Scan for the cell matching the given text and deliver its [X, Y] coordinate at center. 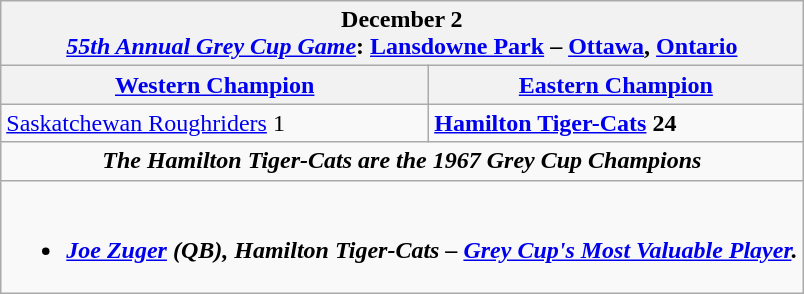
Eastern Champion [616, 85]
Saskatchewan Roughriders 1 [215, 123]
Western Champion [215, 85]
Hamilton Tiger-Cats 24 [616, 123]
Joe Zuger (QB), Hamilton Tiger-Cats – Grey Cup's Most Valuable Player. [402, 236]
December 255th Annual Grey Cup Game: Lansdowne Park – Ottawa, Ontario [402, 34]
The Hamilton Tiger-Cats are the 1967 Grey Cup Champions [402, 161]
